Capture the cell that displays the provided text and extract its (X, Y) central coordinate. 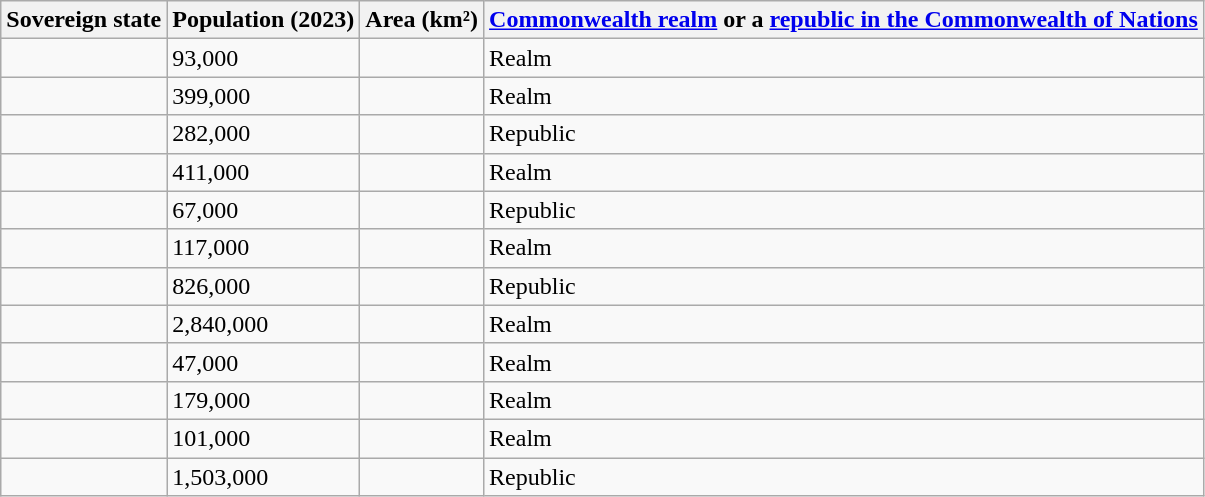
282,000 (264, 134)
Area (km²) (422, 20)
93,000 (264, 58)
101,000 (264, 438)
1,503,000 (264, 477)
826,000 (264, 286)
47,000 (264, 362)
411,000 (264, 172)
2,840,000 (264, 324)
67,000 (264, 210)
117,000 (264, 248)
179,000 (264, 400)
Commonwealth realm or a republic in the Commonwealth of Nations (844, 20)
Population (2023) (264, 20)
Sovereign state (84, 20)
399,000 (264, 96)
